Return the (x, y) coordinate for the center point of the cell that contains the specified text.  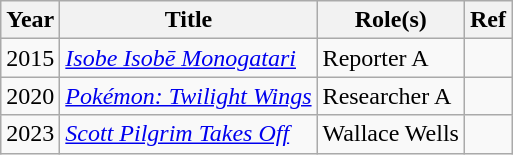
Wallace Wells (390, 134)
Role(s) (390, 20)
Reporter A (390, 58)
Scott Pilgrim Takes Off (188, 134)
Researcher A (390, 96)
Title (188, 20)
Year (30, 20)
2020 (30, 96)
Isobe Isobē Monogatari (188, 58)
2023 (30, 134)
2015 (30, 58)
Ref (488, 20)
Pokémon: Twilight Wings (188, 96)
